Scan for the cell matching the given text and deliver its [X, Y] coordinate at center. 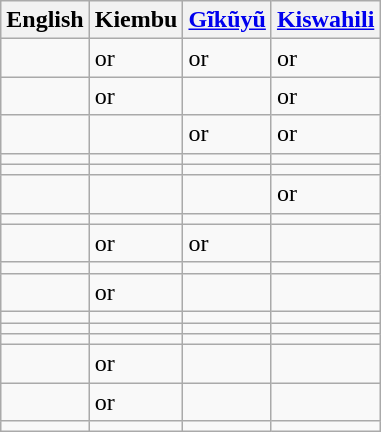
Gĩkũyũ [227, 20]
Kiswahili [325, 20]
Kiembu [136, 20]
English [45, 20]
